Determine the [X, Y] coordinate at the center of the cell enclosing the given text.  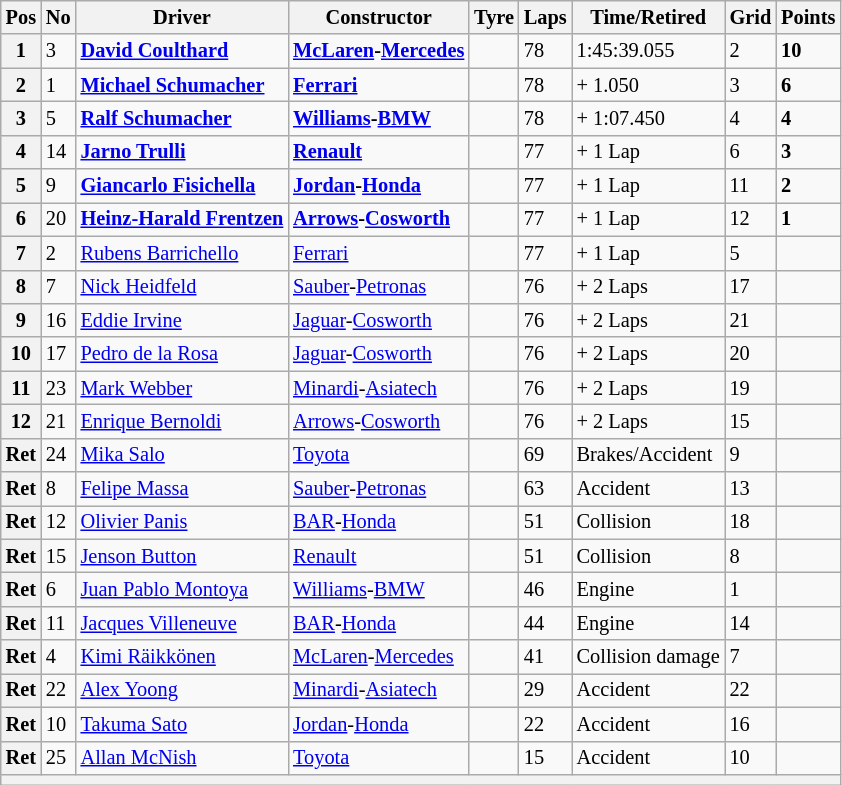
Tyre [494, 17]
Olivier Panis [182, 522]
41 [546, 657]
+ 1:07.450 [648, 118]
Jenson Button [182, 556]
69 [546, 455]
No [58, 17]
23 [58, 388]
Alex Yoong [182, 690]
Takuma Sato [182, 724]
25 [58, 758]
Kimi Räikkönen [182, 657]
18 [751, 522]
David Coulthard [182, 51]
Constructor [378, 17]
Ralf Schumacher [182, 118]
Laps [546, 17]
Pedro de la Rosa [182, 354]
63 [546, 489]
44 [546, 623]
Heinz-Harald Frentzen [182, 219]
Time/Retired [648, 17]
Brakes/Accident [648, 455]
46 [546, 589]
Enrique Bernoldi [182, 421]
Pos [21, 17]
Jacques Villeneuve [182, 623]
Mark Webber [182, 388]
Mika Salo [182, 455]
19 [751, 388]
Juan Pablo Montoya [182, 589]
29 [546, 690]
Eddie Irvine [182, 320]
Giancarlo Fisichella [182, 186]
1:45:39.055 [648, 51]
Rubens Barrichello [182, 253]
13 [751, 489]
Felipe Massa [182, 489]
Jarno Trulli [182, 152]
Collision damage [648, 657]
Nick Heidfeld [182, 287]
Allan McNish [182, 758]
+ 1.050 [648, 85]
Points [808, 17]
Grid [751, 17]
Driver [182, 17]
24 [58, 455]
Michael Schumacher [182, 85]
